Pinpoint the cell where the given text exists, returning its (X, Y) midpoint coordinate. 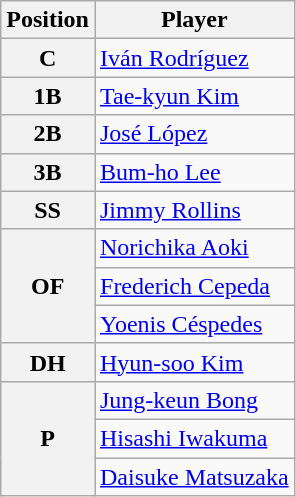
Jung-keun Bong (194, 400)
Hyun-soo Kim (194, 362)
Frederich Cepeda (194, 286)
Bum-ho Lee (194, 172)
Tae-kyun Kim (194, 96)
1B (48, 96)
OF (48, 286)
Player (194, 20)
P (48, 438)
C (48, 58)
Iván Rodríguez (194, 58)
Yoenis Céspedes (194, 324)
Hisashi Iwakuma (194, 438)
3B (48, 172)
José López (194, 134)
Position (48, 20)
Jimmy Rollins (194, 210)
DH (48, 362)
2B (48, 134)
Norichika Aoki (194, 248)
SS (48, 210)
Daisuke Matsuzaka (194, 477)
